Return the [x, y] coordinate for the center point of the cell that contains the specified text.  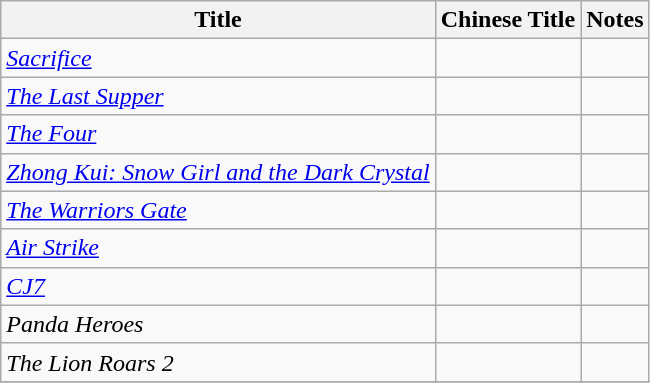
Panda Heroes [218, 324]
Notes [615, 20]
Sacrifice [218, 58]
The Warriors Gate [218, 210]
The Last Supper [218, 96]
Zhong Kui: Snow Girl and the Dark Crystal [218, 172]
The Lion Roars 2 [218, 362]
Air Strike [218, 248]
Title [218, 20]
Chinese Title [508, 20]
CJ7 [218, 286]
The Four [218, 134]
